Return the (x, y) coordinate for the center point of the cell that contains the specified text.  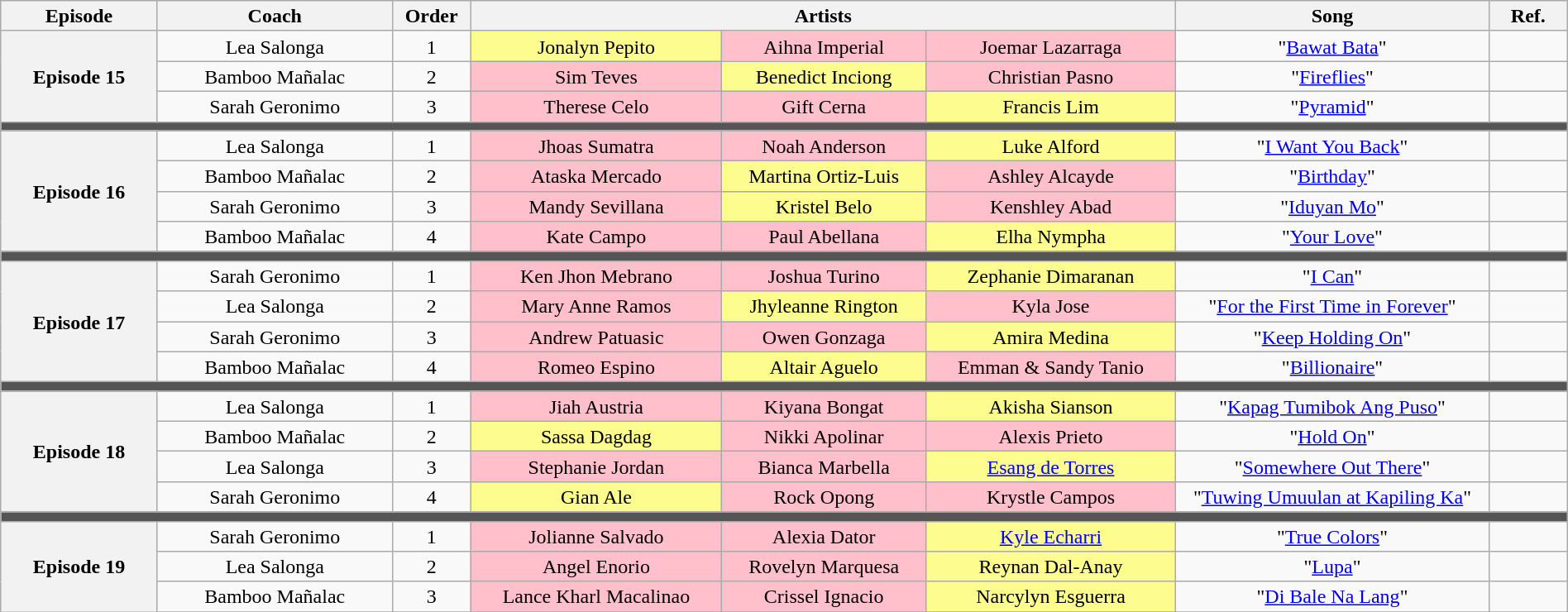
Kyla Jose (1051, 306)
Kiyana Bongat (824, 407)
"Bawat Bata" (1333, 46)
Bianca Marbella (824, 466)
Ken Jhon Mebrano (596, 276)
Altair Aguelo (824, 367)
"Birthday" (1333, 177)
Jolianne Salvado (596, 536)
Artists (823, 17)
Jiah Austria (596, 407)
Kenshley Abad (1051, 207)
"Tuwing Umuulan at Kapiling Ka" (1333, 496)
"I Want You Back" (1333, 146)
Paul Abellana (824, 237)
Narcylyn Esguerra (1051, 597)
Rovelyn Marquesa (824, 567)
Romeo Espino (596, 367)
Episode 17 (79, 321)
Amira Medina (1051, 336)
Ashley Alcayde (1051, 177)
Andrew Patuasic (596, 336)
Alexia Dator (824, 536)
Sim Teves (596, 76)
Joshua Turino (824, 276)
"Di Bale Na Lang" (1333, 597)
Jonalyn Pepito (596, 46)
Akisha Sianson (1051, 407)
"Keep Holding On" (1333, 336)
Lance Kharl Macalinao (596, 597)
Coach (275, 17)
Elha Nympha (1051, 237)
Gift Cerna (824, 106)
Nikki Apolinar (824, 437)
Song (1333, 17)
Joemar Lazarraga (1051, 46)
Therese Celo (596, 106)
Mandy Sevillana (596, 207)
Martina Ortiz-Luis (824, 177)
Owen Gonzaga (824, 336)
"Fireflies" (1333, 76)
Luke Alford (1051, 146)
"Lupa" (1333, 567)
Angel Enorio (596, 567)
Zephanie Dimaranan (1051, 276)
"Somewhere Out There" (1333, 466)
Episode 16 (79, 191)
Rock Opong (824, 496)
"I Can" (1333, 276)
Jhoas Sumatra (596, 146)
"Pyramid" (1333, 106)
Reynan Dal-Anay (1051, 567)
Sassa Dagdag (596, 437)
Episode (79, 17)
Mary Anne Ramos (596, 306)
Kate Campo (596, 237)
Crissel Ignacio (824, 597)
Noah Anderson (824, 146)
Episode 18 (79, 452)
Ataska Mercado (596, 177)
Francis Lim (1051, 106)
Krystle Campos (1051, 496)
"True Colors" (1333, 536)
Episode 15 (79, 76)
Emman & Sandy Tanio (1051, 367)
Christian Pasno (1051, 76)
"For the First Time in Forever" (1333, 306)
Kristel Belo (824, 207)
Ref. (1528, 17)
"Your Love" (1333, 237)
Benedict Inciong (824, 76)
"Hold On" (1333, 437)
"Kapag Tumibok Ang Puso" (1333, 407)
Gian Ale (596, 496)
Esang de Torres (1051, 466)
"Billionaire" (1333, 367)
Alexis Prieto (1051, 437)
Aihna Imperial (824, 46)
Episode 19 (79, 567)
Kyle Echarri (1051, 536)
Order (432, 17)
Stephanie Jordan (596, 466)
"Iduyan Mo" (1333, 207)
Jhyleanne Rington (824, 306)
